Determine the [X, Y] coordinate at the center of the cell enclosing the given text.  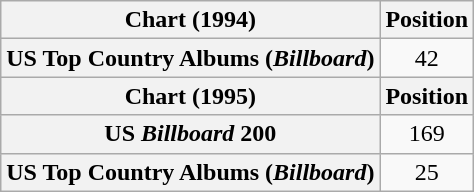
169 [427, 134]
US Billboard 200 [190, 134]
42 [427, 58]
Chart (1995) [190, 96]
Chart (1994) [190, 20]
25 [427, 172]
